Capture the cell that displays the provided text and extract its [X, Y] central coordinate. 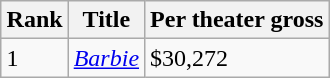
$30,272 [237, 58]
Rank [34, 20]
Per theater gross [237, 20]
Barbie [106, 58]
Title [106, 20]
1 [34, 58]
